Determine the [x, y] coordinate at the center of the cell enclosing the given text.  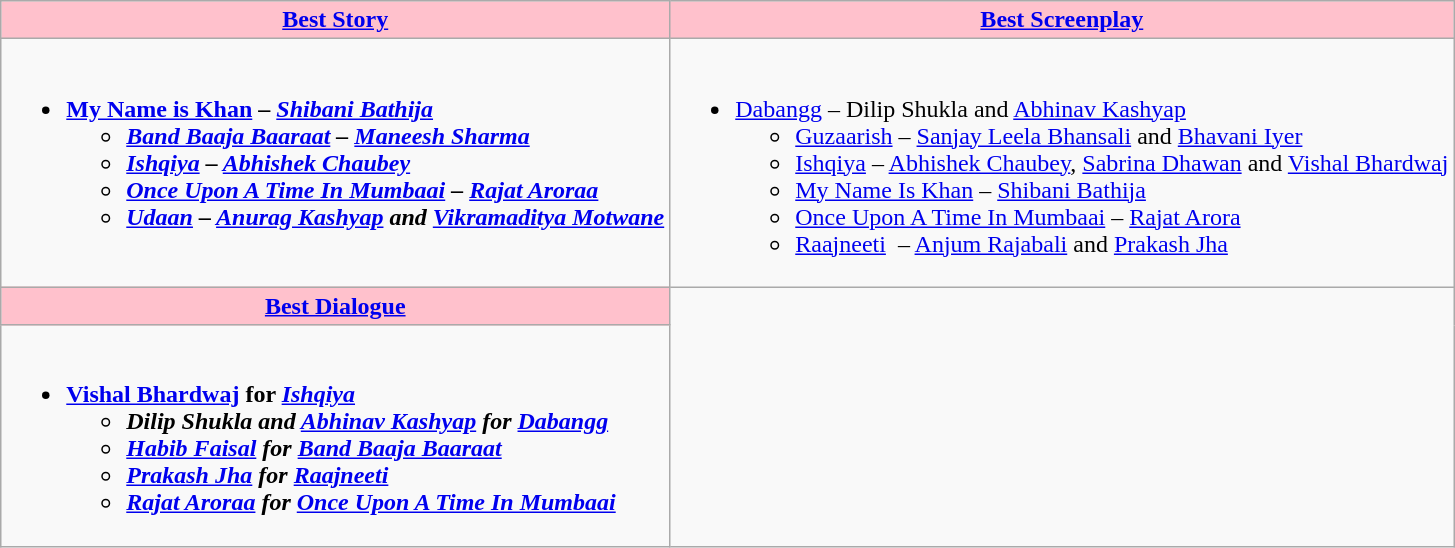
Best Dialogue [336, 306]
Best Story [336, 20]
Best Screenplay [1062, 20]
